Extract the [X, Y] coordinate from the center of the cell holding the provided text.  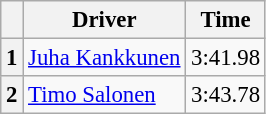
3:41.98 [226, 58]
Juha Kankkunen [104, 58]
Time [226, 20]
Driver [104, 20]
1 [12, 58]
2 [12, 95]
Timo Salonen [104, 95]
3:43.78 [226, 95]
